Find where the given text appears and provide that cell's center as [X, Y] coordinate. 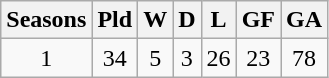
Pld [115, 20]
3 [187, 58]
78 [304, 58]
5 [156, 58]
D [187, 20]
1 [46, 58]
34 [115, 58]
W [156, 20]
GF [258, 20]
Seasons [46, 20]
26 [218, 58]
L [218, 20]
GA [304, 20]
23 [258, 58]
